Provide the [x, y] coordinate of the cell's center where the given text is located.  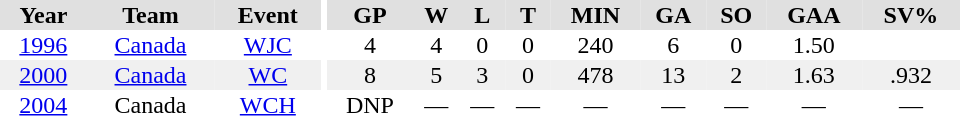
Year [44, 15]
1996 [44, 45]
240 [596, 45]
478 [596, 75]
DNP [370, 105]
Event [268, 15]
2000 [44, 75]
MIN [596, 15]
WC [268, 75]
L [482, 15]
1.63 [814, 75]
T [528, 15]
8 [370, 75]
GP [370, 15]
13 [673, 75]
6 [673, 45]
2004 [44, 105]
Team [151, 15]
SO [736, 15]
.932 [911, 75]
1.50 [814, 45]
WJC [268, 45]
W [436, 15]
WCH [268, 105]
GA [673, 15]
GAA [814, 15]
2 [736, 75]
3 [482, 75]
SV% [911, 15]
5 [436, 75]
